Capture the cell that displays the provided text and extract its [x, y] central coordinate. 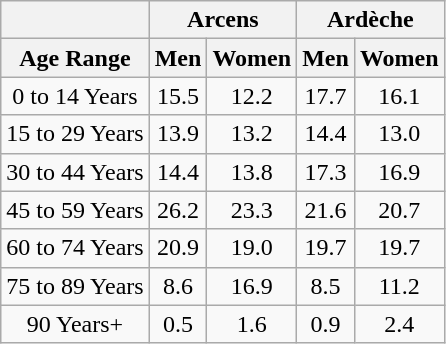
Age Range [75, 58]
75 to 89 Years [75, 286]
16.1 [399, 96]
45 to 59 Years [75, 210]
23.3 [252, 210]
13.2 [252, 134]
17.3 [326, 172]
15 to 29 Years [75, 134]
20.7 [399, 210]
30 to 44 Years [75, 172]
13.0 [399, 134]
90 Years+ [75, 324]
26.2 [178, 210]
21.6 [326, 210]
17.7 [326, 96]
19.0 [252, 248]
11.2 [399, 286]
8.5 [326, 286]
0 to 14 Years [75, 96]
60 to 74 Years [75, 248]
15.5 [178, 96]
0.5 [178, 324]
13.8 [252, 172]
12.2 [252, 96]
1.6 [252, 324]
8.6 [178, 286]
Ardèche [370, 20]
0.9 [326, 324]
2.4 [399, 324]
Arcens [222, 20]
20.9 [178, 248]
13.9 [178, 134]
